For the text-containing cell, return its midpoint in [x, y] coordinate format. 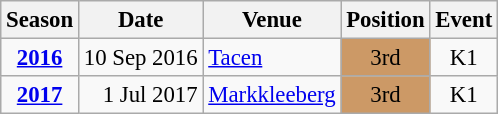
Event [464, 20]
Tacen [272, 58]
2017 [40, 95]
Season [40, 20]
Position [386, 20]
1 Jul 2017 [140, 95]
Venue [272, 20]
2016 [40, 58]
Date [140, 20]
10 Sep 2016 [140, 58]
Markkleeberg [272, 95]
